Search for the cell housing the specified text and yield its (x, y) center coordinate. 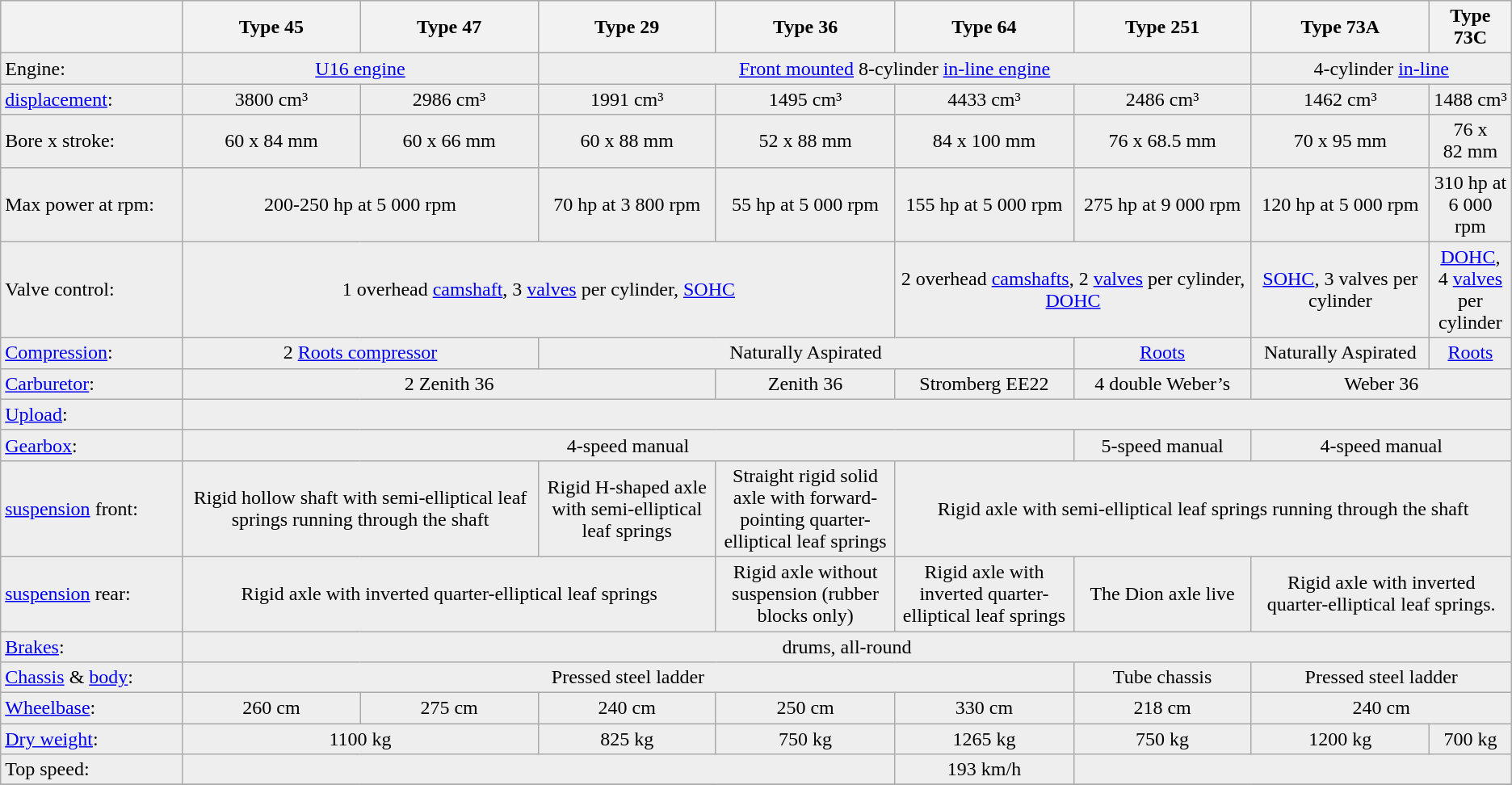
70 x 95 mm (1340, 141)
Valve control: (92, 289)
Rigid axle with semi-elliptical leaf springs running through the shaft (1203, 509)
52 x 88 mm (805, 141)
Wheelbase: (92, 708)
suspension front: (92, 509)
330 cm (984, 708)
2 overhead camshafts, 2 valves per cylinder, DOHC (1073, 289)
2 Roots compressor (360, 353)
3800 cm³ (271, 99)
84 x 100 mm (984, 141)
Type 73A (1340, 27)
Carburetor: (92, 384)
76 x 68.5 mm (1162, 141)
275 hp at 9 000 rpm (1162, 204)
Brakes: (92, 647)
Type 64 (984, 27)
310 hp at 6 000 rpm (1471, 204)
Front mounted 8-cylinder in-line engine (895, 69)
60 x 66 mm (449, 141)
1488 cm³ (1471, 99)
Dry weight: (92, 739)
Weber 36 (1381, 384)
Type 36 (805, 27)
4433 cm³ (984, 99)
Gearbox: (92, 445)
4-cylinder in-line (1381, 69)
155 hp at 5 000 rpm (984, 204)
Type 45 (271, 27)
1495 cm³ (805, 99)
Straight rigid solid axle with forward-pointing quarter-elliptical leaf springs (805, 509)
218 cm (1162, 708)
55 hp at 5 000 rpm (805, 204)
suspension rear: (92, 594)
2486 cm³ (1162, 99)
275 cm (449, 708)
Engine: (92, 69)
825 kg (627, 739)
U16 engine (360, 69)
200-250 hp at 5 000 rpm (360, 204)
Top speed: (92, 770)
1462 cm³ (1340, 99)
drums, all-round (846, 647)
Rigid H-shaped axle with semi-elliptical leaf springs (627, 509)
Zenith 36 (805, 384)
Upload: (92, 414)
5-speed manual (1162, 445)
250 cm (805, 708)
70 hp at 3 800 rpm (627, 204)
Stromberg EE22 (984, 384)
Type 47 (449, 27)
60 x 84 mm (271, 141)
Type 251 (1162, 27)
193 km/h (984, 770)
700 kg (1471, 739)
120 hp at 5 000 rpm (1340, 204)
DOHC, 4 valves per cylinder (1471, 289)
4 double Weber’s (1162, 384)
Compression: (92, 353)
Tube chassis (1162, 678)
1200 kg (1340, 739)
Type 73C (1471, 27)
The Dion axle live (1162, 594)
60 x 88 mm (627, 141)
Bore x stroke: (92, 141)
1991 cm³ (627, 99)
SOHC, 3 valves per cylinder (1340, 289)
1 overhead camshaft, 3 valves per cylinder, SOHC (539, 289)
Chassis & body: (92, 678)
76 x 82 mm (1471, 141)
2986 cm³ (449, 99)
Rigid axle with inverted quarter-elliptical leaf springs. (1381, 594)
Rigid axle without suspension (rubber blocks only) (805, 594)
Type 29 (627, 27)
Max power at rpm: (92, 204)
displacement: (92, 99)
260 cm (271, 708)
1100 kg (360, 739)
2 Zenith 36 (449, 384)
1265 kg (984, 739)
Rigid hollow shaft with semi-elliptical leaf springs running through the shaft (360, 509)
